Determine the (x, y) coordinate at the center of the cell enclosing the given text.  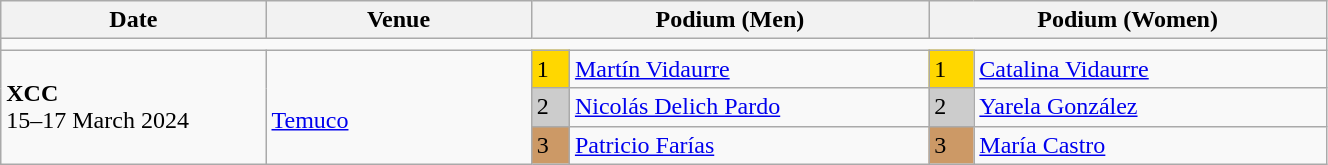
María Castro (1150, 145)
Temuco (398, 107)
Venue (398, 20)
Martín Vidaurre (748, 69)
Podium (Women) (1128, 20)
Yarela González (1150, 107)
XCC 15–17 March 2024 (134, 107)
Patricio Farías (748, 145)
Nicolás Delich Pardo (748, 107)
Date (134, 20)
Catalina Vidaurre (1150, 69)
Podium (Men) (730, 20)
